Search for the cell housing the specified text and yield its (x, y) center coordinate. 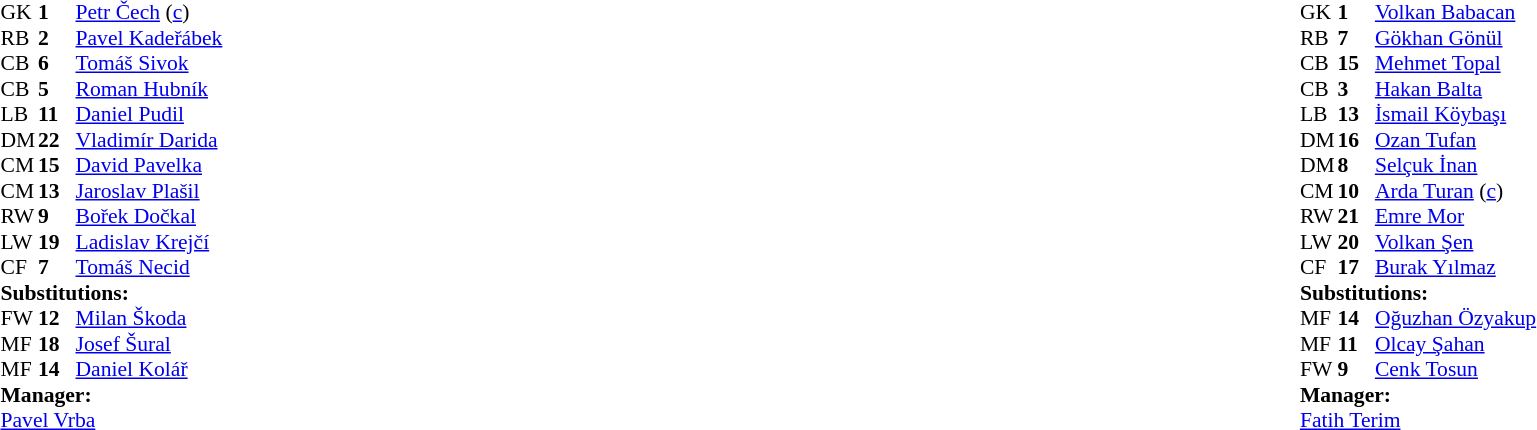
18 (57, 344)
Pavel Kadeřábek (150, 38)
3 (1356, 89)
16 (1356, 140)
21 (1356, 217)
Bořek Dočkal (150, 217)
Selçuk İnan (1456, 165)
Gökhan Gönül (1456, 38)
10 (1356, 191)
Tomáš Necid (150, 267)
19 (57, 242)
Cenk Tosun (1456, 369)
Oğuzhan Özyakup (1456, 319)
Jaroslav Plašil (150, 191)
2 (57, 38)
Tomáš Sivok (150, 63)
Mehmet Topal (1456, 63)
Roman Hubník (150, 89)
6 (57, 63)
5 (57, 89)
22 (57, 140)
Volkan Babacan (1456, 13)
8 (1356, 165)
Milan Škoda (150, 319)
Josef Šural (150, 344)
Burak Yılmaz (1456, 267)
17 (1356, 267)
Vladimír Darida (150, 140)
Emre Mor (1456, 217)
Olcay Şahan (1456, 344)
Ladislav Krejčí (150, 242)
David Pavelka (150, 165)
12 (57, 319)
İsmail Köybaşı (1456, 115)
Arda Turan (c) (1456, 191)
Daniel Pudil (150, 115)
20 (1356, 242)
Ozan Tufan (1456, 140)
Volkan Şen (1456, 242)
Petr Čech (c) (150, 13)
Hakan Balta (1456, 89)
Daniel Kolář (150, 369)
